For the text-containing cell, return its midpoint in [x, y] coordinate format. 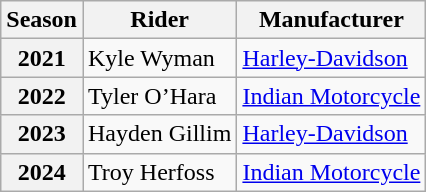
2022 [42, 96]
Manufacturer [332, 20]
Rider [159, 20]
Troy Herfoss [159, 172]
Season [42, 20]
Hayden Gillim [159, 134]
2021 [42, 58]
2024 [42, 172]
2023 [42, 134]
Kyle Wyman [159, 58]
Tyler O’Hara [159, 96]
